From the cell containing the given text, extract its center point as [x, y] coordinate. 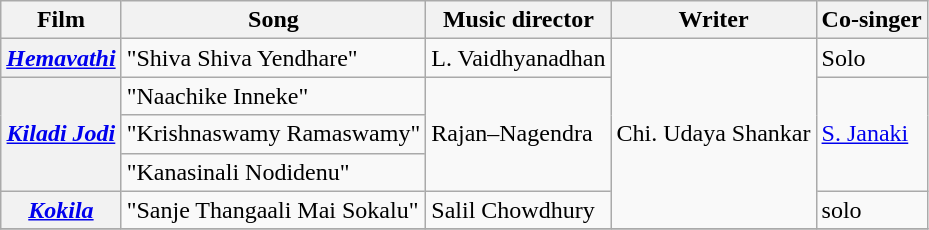
Film [61, 20]
"Krishnaswamy Ramaswamy" [274, 134]
"Naachike Inneke" [274, 96]
Solo [872, 58]
"Shiva Shiva Yendhare" [274, 58]
Writer [714, 20]
Kiladi Jodi [61, 134]
Salil Chowdhury [518, 210]
"Sanje Thangaali Mai Sokalu" [274, 210]
"Kanasinali Nodidenu" [274, 172]
Chi. Udaya Shankar [714, 134]
Hemavathi [61, 58]
L. Vaidhyanadhan [518, 58]
S. Janaki [872, 134]
Song [274, 20]
Music director [518, 20]
Co-singer [872, 20]
Rajan–Nagendra [518, 134]
Kokila [61, 210]
solo [872, 210]
